Return (X, Y) of the center of cell containing provided text 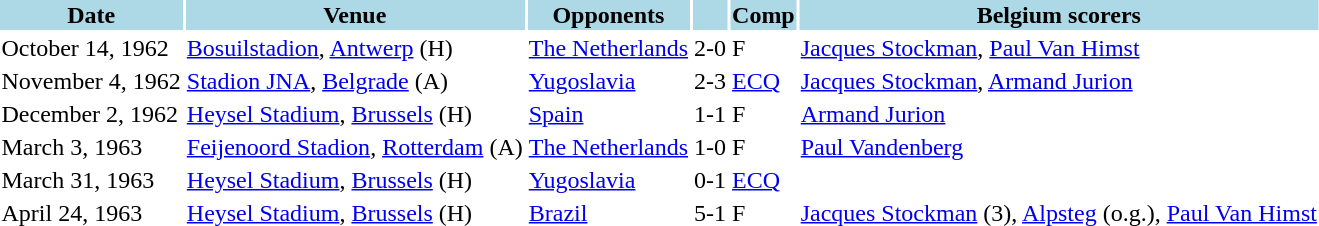
2-0 (710, 48)
Venue (354, 15)
0-1 (710, 180)
Comp (764, 15)
Jacques Stockman, Paul Van Himst (1058, 48)
March 3, 1963 (91, 147)
Armand Jurion (1058, 114)
Bosuilstadion, Antwerp (H) (354, 48)
March 31, 1963 (91, 180)
Stadion JNA, Belgrade (A) (354, 81)
Belgium scorers (1058, 15)
Date (91, 15)
1-1 (710, 114)
Opponents (608, 15)
Paul Vandenberg (1058, 147)
December 2, 1962 (91, 114)
Spain (608, 114)
November 4, 1962 (91, 81)
Jacques Stockman, Armand Jurion (1058, 81)
1-0 (710, 147)
Feijenoord Stadion, Rotterdam (A) (354, 147)
2-3 (710, 81)
October 14, 1962 (91, 48)
